Search for the cell housing the specified text and yield its [X, Y] center coordinate. 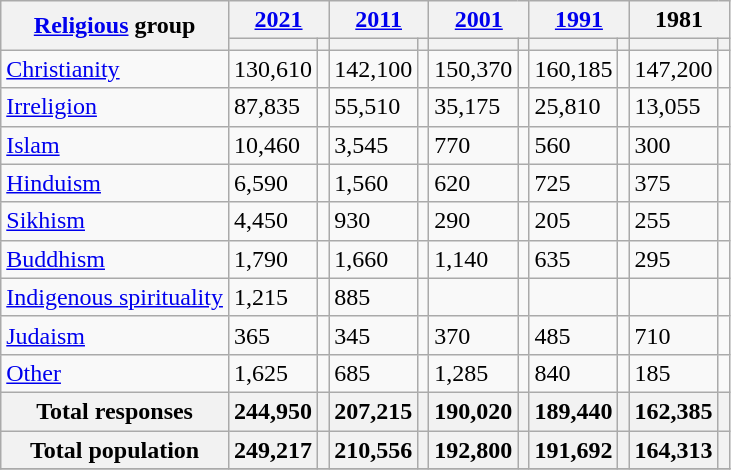
Indigenous spirituality [115, 297]
290 [474, 221]
130,610 [272, 69]
370 [474, 335]
685 [374, 373]
10,460 [272, 145]
930 [374, 221]
Judaism [115, 335]
725 [574, 183]
1,660 [374, 259]
6,590 [272, 183]
Islam [115, 145]
300 [674, 145]
635 [574, 259]
191,692 [574, 449]
142,100 [374, 69]
Religious group [115, 26]
1981 [679, 20]
1,285 [474, 373]
190,020 [474, 411]
192,800 [474, 449]
3,545 [374, 145]
770 [474, 145]
885 [374, 297]
150,370 [474, 69]
Total population [115, 449]
1,560 [374, 183]
4,450 [272, 221]
35,175 [474, 107]
55,510 [374, 107]
365 [272, 335]
207,215 [374, 411]
189,440 [574, 411]
620 [474, 183]
375 [674, 183]
1,790 [272, 259]
147,200 [674, 69]
255 [674, 221]
210,556 [374, 449]
25,810 [574, 107]
185 [674, 373]
1,625 [272, 373]
2001 [479, 20]
244,950 [272, 411]
710 [674, 335]
Hinduism [115, 183]
1991 [579, 20]
Buddhism [115, 259]
840 [574, 373]
Total responses [115, 411]
345 [374, 335]
249,217 [272, 449]
205 [574, 221]
295 [674, 259]
13,055 [674, 107]
Sikhism [115, 221]
162,385 [674, 411]
160,185 [574, 69]
87,835 [272, 107]
2021 [278, 20]
Irreligion [115, 107]
485 [574, 335]
Other [115, 373]
Christianity [115, 69]
164,313 [674, 449]
1,140 [474, 259]
560 [574, 145]
2011 [379, 20]
1,215 [272, 297]
